Locate the cell with the specified text and output its [x, y] center coordinate. 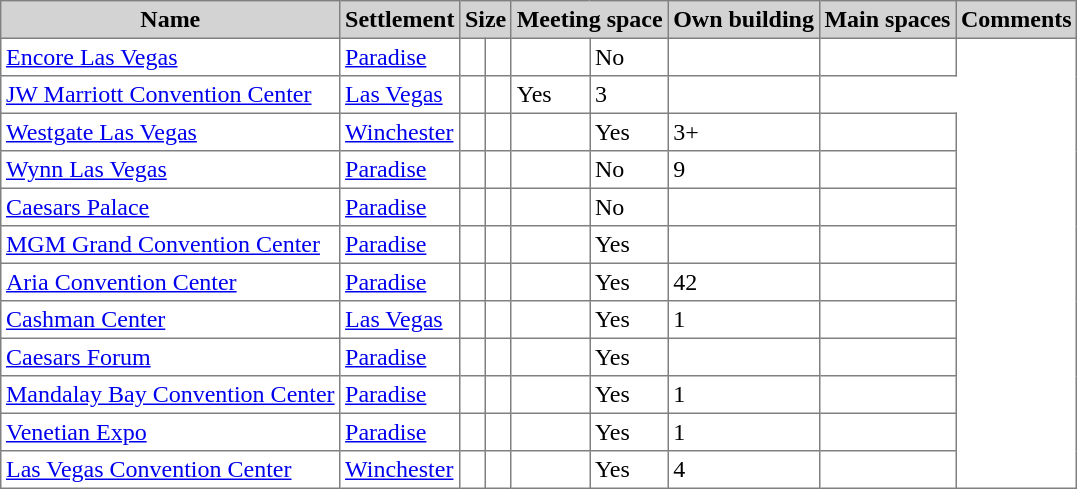
9 [744, 170]
3+ [744, 132]
Main spaces [887, 20]
Own building [744, 20]
Encore Las Vegas [170, 57]
Meeting space [589, 20]
Cashman Center [170, 320]
Mandalay Bay Convention Center [170, 395]
Name [170, 20]
42 [744, 282]
Westgate Las Vegas [170, 132]
Caesars Palace [170, 207]
Size [486, 20]
Aria Convention Center [170, 282]
MGM Grand Convention Center [170, 245]
Wynn Las Vegas [170, 170]
4 [744, 470]
JW Marriott Convention Center [170, 95]
Caesars Forum [170, 357]
3 [629, 95]
Venetian Expo [170, 432]
Settlement [400, 20]
Las Vegas Convention Center [170, 470]
Comments [1016, 20]
